Provide the [X, Y] coordinate of the cell's center where the given text is located.  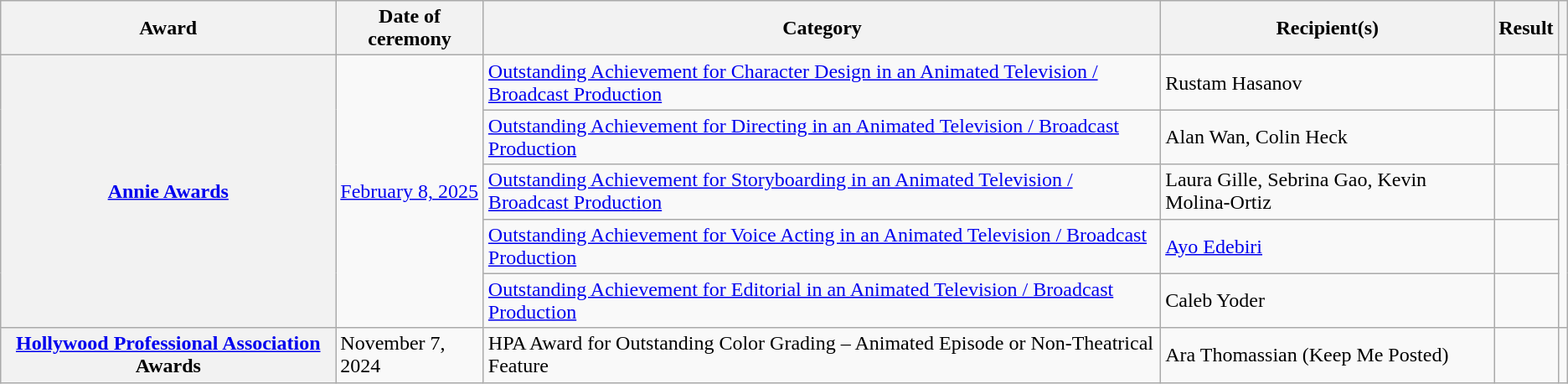
Outstanding Achievement for Directing in an Animated Television / Broadcast Production [822, 138]
Result [1526, 29]
Recipient(s) [1328, 29]
Hollywood Professional Association Awards [168, 355]
Category [822, 29]
Alan Wan, Colin Heck [1328, 138]
Award [168, 29]
Rustam Hasanov [1328, 82]
Outstanding Achievement for Storyboarding in an Animated Television / Broadcast Production [822, 191]
HPA Award for Outstanding Color Grading – Animated Episode or Non-Theatrical Feature [822, 355]
February 8, 2025 [410, 191]
Outstanding Achievement for Voice Acting in an Animated Television / Broadcast Production [822, 246]
Outstanding Achievement for Editorial in an Animated Television / Broadcast Production [822, 300]
Laura Gille, Sebrina Gao, Kevin Molina-Ortiz [1328, 191]
Ayo Edebiri [1328, 246]
Ara Thomassian (Keep Me Posted) [1328, 355]
November 7, 2024 [410, 355]
Caleb Yoder [1328, 300]
Outstanding Achievement for Character Design in an Animated Television / Broadcast Production [822, 82]
Date of ceremony [410, 29]
Annie Awards [168, 191]
